For the text-containing cell, return its midpoint in [X, Y] coordinate format. 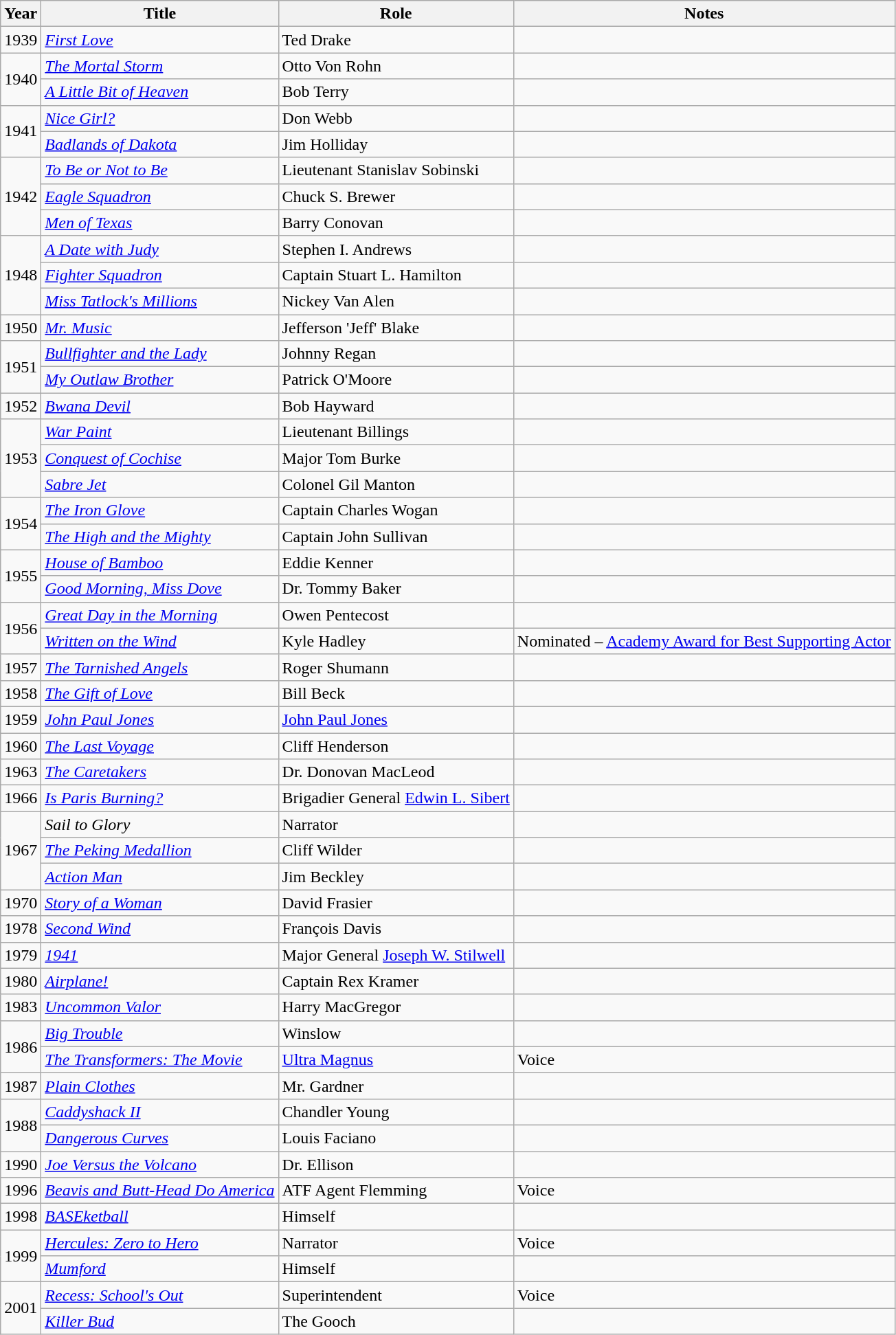
Barry Conovan [396, 223]
Dr. Ellison [396, 1165]
The Peking Medallion [159, 851]
David Frasier [396, 903]
Don Webb [396, 118]
1979 [21, 955]
The High and the Mighty [159, 537]
Captain Charles Wogan [396, 511]
1988 [21, 1125]
Captain Stuart L. Hamilton [396, 275]
François Davis [396, 929]
Action Man [159, 877]
My Outlaw Brother [159, 380]
1959 [21, 719]
Major General Joseph W. Stilwell [396, 955]
Roger Shumann [396, 667]
Patrick O'Moore [396, 380]
Is Paris Burning? [159, 798]
1940 [21, 79]
1980 [21, 981]
Mr. Music [159, 328]
The Iron Glove [159, 511]
1990 [21, 1165]
1953 [21, 458]
Miss Tatlock's Millions [159, 301]
A Date with Judy [159, 249]
The Transformers: The Movie [159, 1059]
1963 [21, 772]
The Mortal Storm [159, 66]
Louis Faciano [396, 1138]
1939 [21, 40]
Joe Versus the Volcano [159, 1165]
Captain John Sullivan [396, 537]
Nickey Van Alen [396, 301]
Mr. Gardner [396, 1086]
Recess: School's Out [159, 1295]
Dr. Donovan MacLeod [396, 772]
Mumford [159, 1269]
Owen Pentecost [396, 615]
Major Tom Burke [396, 458]
1986 [21, 1046]
Lieutenant Stanislav Sobinski [396, 170]
Year [21, 14]
1967 [21, 851]
Jim Holliday [396, 144]
House of Bamboo [159, 563]
Eddie Kenner [396, 563]
Role [396, 14]
Plain Clothes [159, 1086]
Captain Rex Kramer [396, 981]
1942 [21, 197]
Lieutenant Billings [396, 432]
Eagle Squadron [159, 197]
Sail to Glory [159, 824]
Bob Terry [396, 92]
1954 [21, 524]
1958 [21, 693]
1960 [21, 745]
Good Morning, Miss Dove [159, 589]
1956 [21, 628]
Ted Drake [396, 40]
Title [159, 14]
Hercules: Zero to Hero [159, 1243]
Dangerous Curves [159, 1138]
Fighter Squadron [159, 275]
1966 [21, 798]
1957 [21, 667]
ATF Agent Flemming [396, 1191]
1955 [21, 576]
Notes [704, 14]
The Tarnished Angels [159, 667]
Bill Beck [396, 693]
Second Wind [159, 929]
Men of Texas [159, 223]
1948 [21, 275]
1978 [21, 929]
Bullfighter and the Lady [159, 354]
The Last Voyage [159, 745]
Beavis and Butt-Head Do America [159, 1191]
Superintendent [396, 1295]
1996 [21, 1191]
The Gooch [396, 1321]
Jefferson 'Jeff' Blake [396, 328]
To Be or Not to Be [159, 170]
Harry MacGregor [396, 1007]
2001 [21, 1308]
1999 [21, 1256]
Ultra Magnus [396, 1059]
Badlands of Dakota [159, 144]
Airplane! [159, 981]
Stephen I. Andrews [396, 249]
Story of a Woman [159, 903]
Chuck S. Brewer [396, 197]
Cliff Henderson [396, 745]
1998 [21, 1217]
1951 [21, 367]
1950 [21, 328]
Nice Girl? [159, 118]
1983 [21, 1007]
Bob Hayward [396, 406]
A Little Bit of Heaven [159, 92]
Cliff Wilder [396, 851]
Killer Bud [159, 1321]
Uncommon Valor [159, 1007]
Otto Von Rohn [396, 66]
Johnny Regan [396, 354]
The Gift of Love [159, 693]
Nominated – Academy Award for Best Supporting Actor [704, 641]
Chandler Young [396, 1112]
War Paint [159, 432]
1970 [21, 903]
Jim Beckley [396, 877]
Kyle Hadley [396, 641]
Brigadier General Edwin L. Sibert [396, 798]
Sabre Jet [159, 484]
Bwana Devil [159, 406]
Colonel Gil Manton [396, 484]
BASEketball [159, 1217]
1987 [21, 1086]
Written on the Wind [159, 641]
Caddyshack II [159, 1112]
Great Day in the Morning [159, 615]
Conquest of Cochise [159, 458]
Winslow [396, 1033]
Dr. Tommy Baker [396, 589]
Big Trouble [159, 1033]
The Caretakers [159, 772]
First Love [159, 40]
1952 [21, 406]
